Return the [X, Y] coordinate for the center point of the cell that contains the specified text.  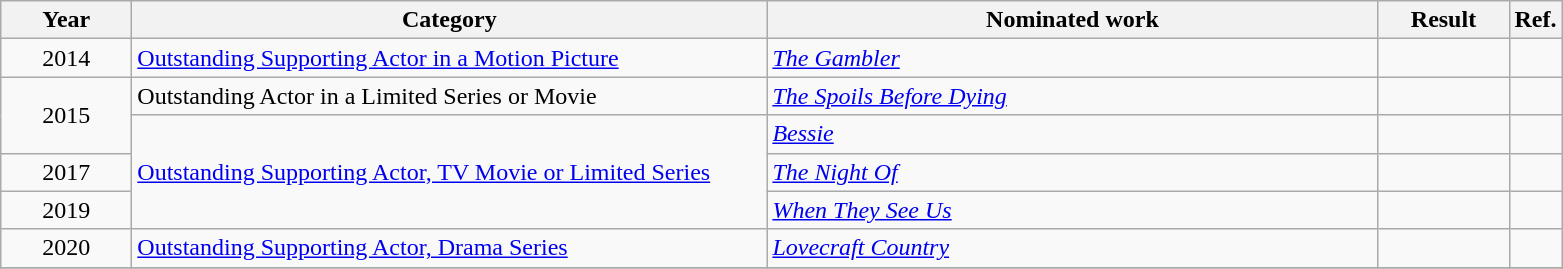
Outstanding Supporting Actor in a Motion Picture [450, 58]
The Gambler [1072, 58]
The Spoils Before Dying [1072, 96]
Category [450, 20]
2015 [66, 115]
2017 [66, 172]
2019 [66, 210]
Outstanding Supporting Actor, Drama Series [450, 248]
Ref. [1536, 20]
When They See Us [1072, 210]
The Night Of [1072, 172]
Year [66, 20]
Outstanding Actor in a Limited Series or Movie [450, 96]
Nominated work [1072, 20]
Outstanding Supporting Actor, TV Movie or Limited Series [450, 172]
Result [1444, 20]
2020 [66, 248]
Lovecraft Country [1072, 248]
Bessie [1072, 134]
2014 [66, 58]
